For the text-containing cell, return its midpoint in [X, Y] coordinate format. 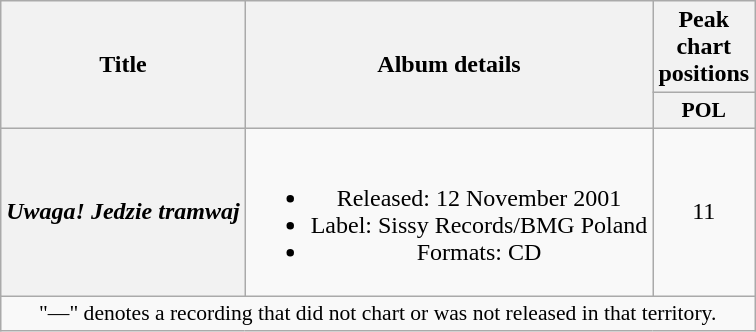
Uwaga! Jedzie tramwaj [123, 212]
Title [123, 65]
Album details [449, 65]
Released: 12 November 2001Label: Sissy Records/BMG PolandFormats: CD [449, 212]
POL [704, 111]
11 [704, 212]
"—" denotes a recording that did not chart or was not released in that territory. [378, 314]
Peak chart positions [704, 47]
